For the text-containing cell, return its midpoint in (x, y) coordinate format. 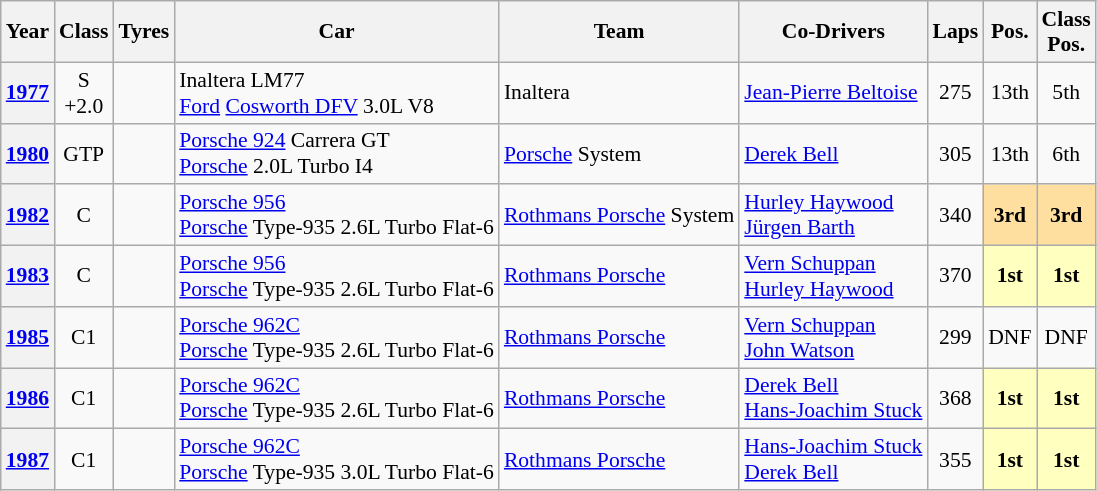
Jean-Pierre Beltoise (833, 92)
368 (955, 398)
Tyres (144, 32)
ClassPos. (1066, 32)
Porsche System (619, 154)
299 (955, 338)
305 (955, 154)
Inaltera (619, 92)
6th (1066, 154)
Vern Schuppan John Watson (833, 338)
1977 (28, 92)
Derek Bell (833, 154)
340 (955, 216)
1985 (28, 338)
Year (28, 32)
1983 (28, 276)
355 (955, 460)
Pos. (1010, 32)
1986 (28, 398)
Rothmans Porsche System (619, 216)
1982 (28, 216)
Team (619, 32)
S+2.0 (84, 92)
370 (955, 276)
275 (955, 92)
Porsche 924 Carrera GTPorsche 2.0L Turbo I4 (336, 154)
Hurley Haywood Jürgen Barth (833, 216)
Inaltera LM77Ford Cosworth DFV 3.0L V8 (336, 92)
Vern Schuppan Hurley Haywood (833, 276)
1987 (28, 460)
1980 (28, 154)
Co-Drivers (833, 32)
Class (84, 32)
Hans-Joachim Stuck Derek Bell (833, 460)
GTP (84, 154)
Derek Bell Hans-Joachim Stuck (833, 398)
Porsche 962CPorsche Type-935 3.0L Turbo Flat-6 (336, 460)
Laps (955, 32)
5th (1066, 92)
Car (336, 32)
